Return [X, Y] of the center of cell containing provided text 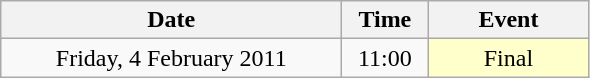
Friday, 4 February 2011 [172, 58]
11:00 [385, 58]
Date [172, 20]
Final [508, 58]
Event [508, 20]
Time [385, 20]
